From the cell containing the given text, extract its center point as (X, Y) coordinate. 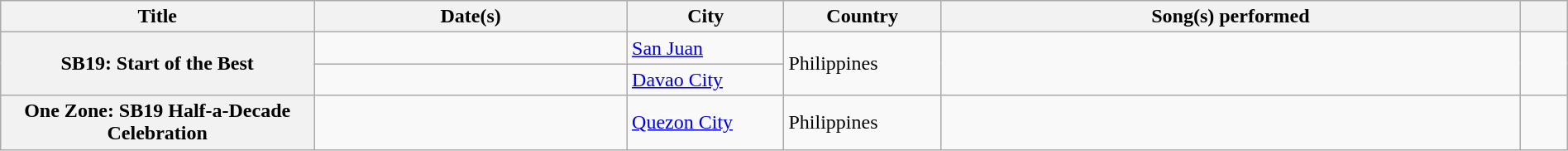
One Zone: SB19 Half-a-Decade Celebration (157, 123)
Date(s) (471, 17)
Quezon City (706, 123)
Davao City (706, 80)
Title (157, 17)
SB19: Start of the Best (157, 64)
Country (862, 17)
Song(s) performed (1231, 17)
San Juan (706, 48)
City (706, 17)
